Pinpoint the cell where the given text exists, returning its (X, Y) midpoint coordinate. 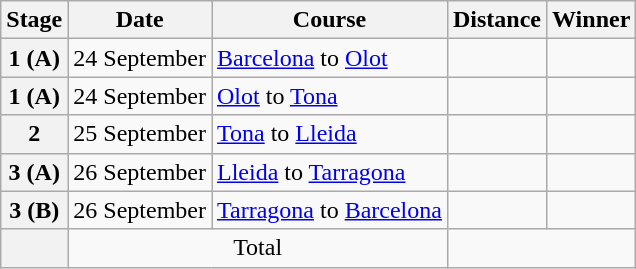
Distance (496, 20)
Date (140, 20)
2 (34, 134)
Barcelona to Olot (330, 58)
Tona to Lleida (330, 134)
Stage (34, 20)
Olot to Tona (330, 96)
3 (A) (34, 172)
Tarragona to Barcelona (330, 210)
25 September (140, 134)
Lleida to Tarragona (330, 172)
3 (B) (34, 210)
Winner (592, 20)
Total (258, 248)
Course (330, 20)
